Pinpoint the cell where the given text exists, returning its [X, Y] midpoint coordinate. 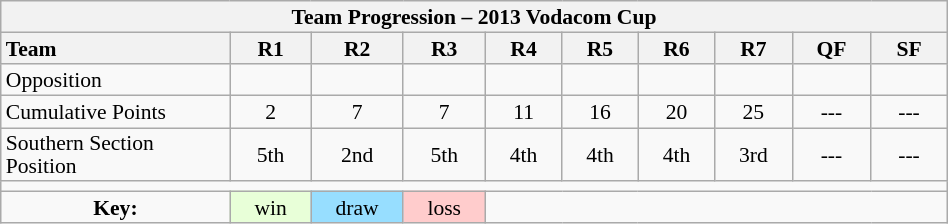
20 [676, 112]
R3 [444, 49]
R6 [676, 49]
QF [832, 49]
11 [523, 112]
Opposition [116, 81]
Cumulative Points [116, 112]
Team [116, 49]
2nd [357, 154]
3rd [754, 154]
Southern Section Position [116, 154]
25 [754, 112]
win [270, 207]
R1 [270, 49]
draw [357, 207]
R5 [600, 49]
R7 [754, 49]
16 [600, 112]
R2 [357, 49]
2 [270, 112]
R4 [523, 49]
Key: [116, 207]
Team Progression – 2013 Vodacom Cup [474, 17]
SF [909, 49]
loss [444, 207]
